Extract the (X, Y) coordinate from the center of the cell holding the provided text.  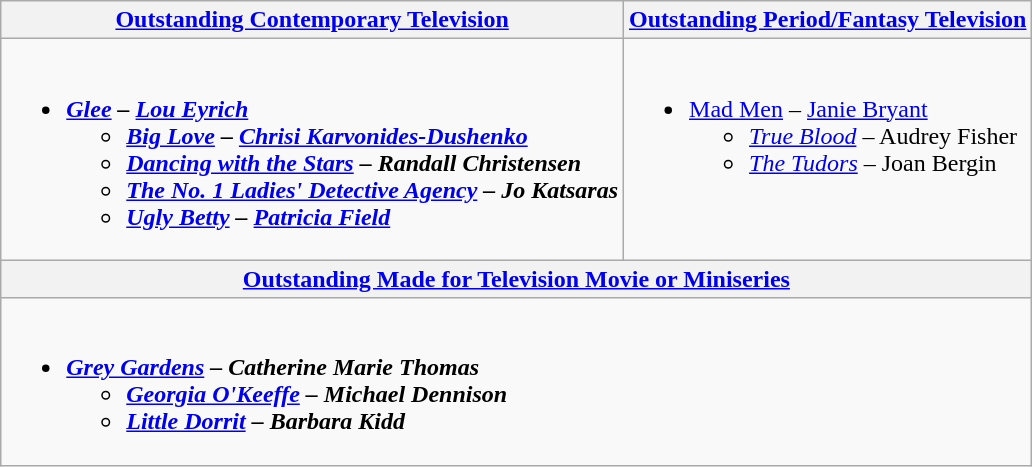
Outstanding Contemporary Television (312, 20)
Outstanding Period/Fantasy Television (828, 20)
Mad Men – Janie BryantTrue Blood – Audrey FisherThe Tudors – Joan Bergin (828, 150)
Grey Gardens – Catherine Marie ThomasGeorgia O'Keeffe – Michael DennisonLittle Dorrit – Barbara Kidd (516, 382)
Outstanding Made for Television Movie or Miniseries (516, 279)
